Pinpoint the cell where the given text exists, returning its (X, Y) midpoint coordinate. 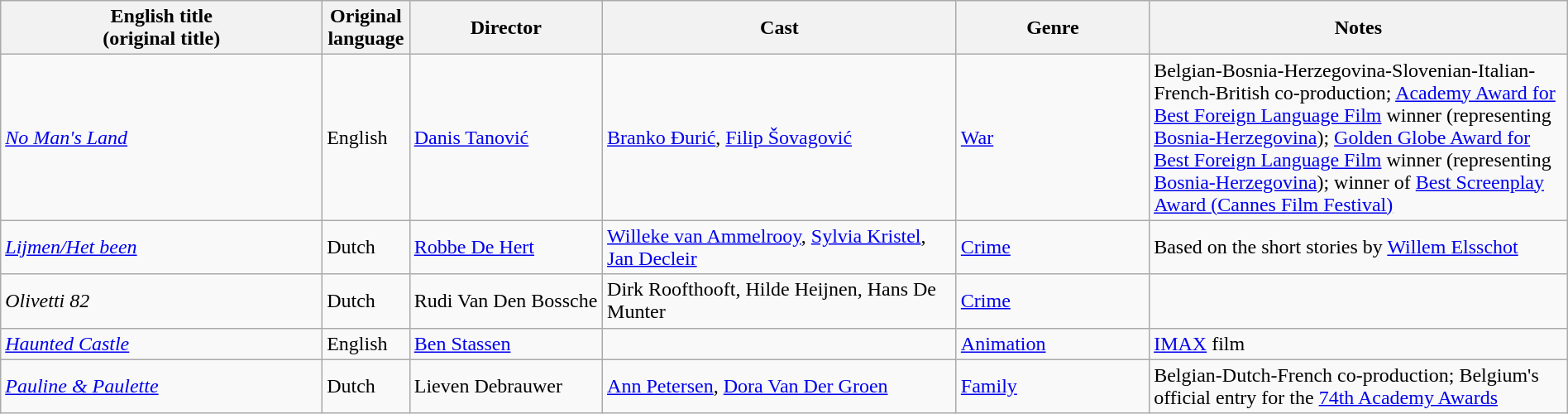
IMAX film (1359, 344)
English title (original title) (162, 28)
Lieven Debrauwer (506, 386)
Olivetti 82 (162, 301)
Pauline & Paulette (162, 386)
Haunted Castle (162, 344)
Danis Tanović (506, 137)
Original language (366, 28)
Notes (1359, 28)
Lijmen/Het been (162, 247)
Cast (780, 28)
Robbe De Hert (506, 247)
No Man's Land (162, 137)
Animation (1052, 344)
Genre (1052, 28)
Willeke van Ammelrooy, Sylvia Kristel, Jan Decleir (780, 247)
Rudi Van Den Bossche (506, 301)
War (1052, 137)
Based on the short stories by Willem Elsschot (1359, 247)
Branko Đurić, Filip Šovagović (780, 137)
Ben Stassen (506, 344)
Belgian-Dutch-French co-production; Belgium's official entry for the 74th Academy Awards (1359, 386)
Ann Petersen, Dora Van Der Groen (780, 386)
Director (506, 28)
Dirk Roofthooft, Hilde Heijnen, Hans De Munter (780, 301)
Family (1052, 386)
